Provide the [x, y] coordinate of the cell's center where the given text is located.  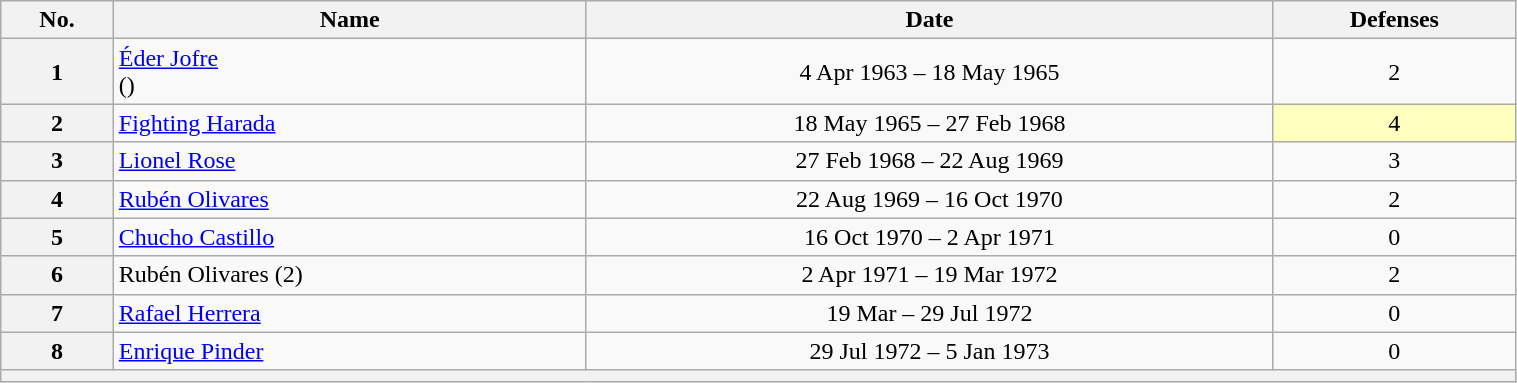
27 Feb 1968 – 22 Aug 1969 [929, 161]
Rubén Olivares (2) [350, 275]
2 Apr 1971 – 19 Mar 1972 [929, 275]
19 Mar – 29 Jul 1972 [929, 313]
Rubén Olivares [350, 199]
7 [58, 313]
Fighting Harada [350, 123]
No. [58, 20]
29 Jul 1972 – 5 Jan 1973 [929, 351]
1 [58, 72]
Name [350, 20]
22 Aug 1969 – 16 Oct 1970 [929, 199]
Chucho Castillo [350, 237]
Rafael Herrera [350, 313]
8 [58, 351]
16 Oct 1970 – 2 Apr 1971 [929, 237]
Defenses [1394, 20]
18 May 1965 – 27 Feb 1968 [929, 123]
Enrique Pinder [350, 351]
5 [58, 237]
Lionel Rose [350, 161]
Date [929, 20]
Éder Jofre() [350, 72]
4 Apr 1963 – 18 May 1965 [929, 72]
6 [58, 275]
